Scan for the cell matching the given text and deliver its [x, y] coordinate at center. 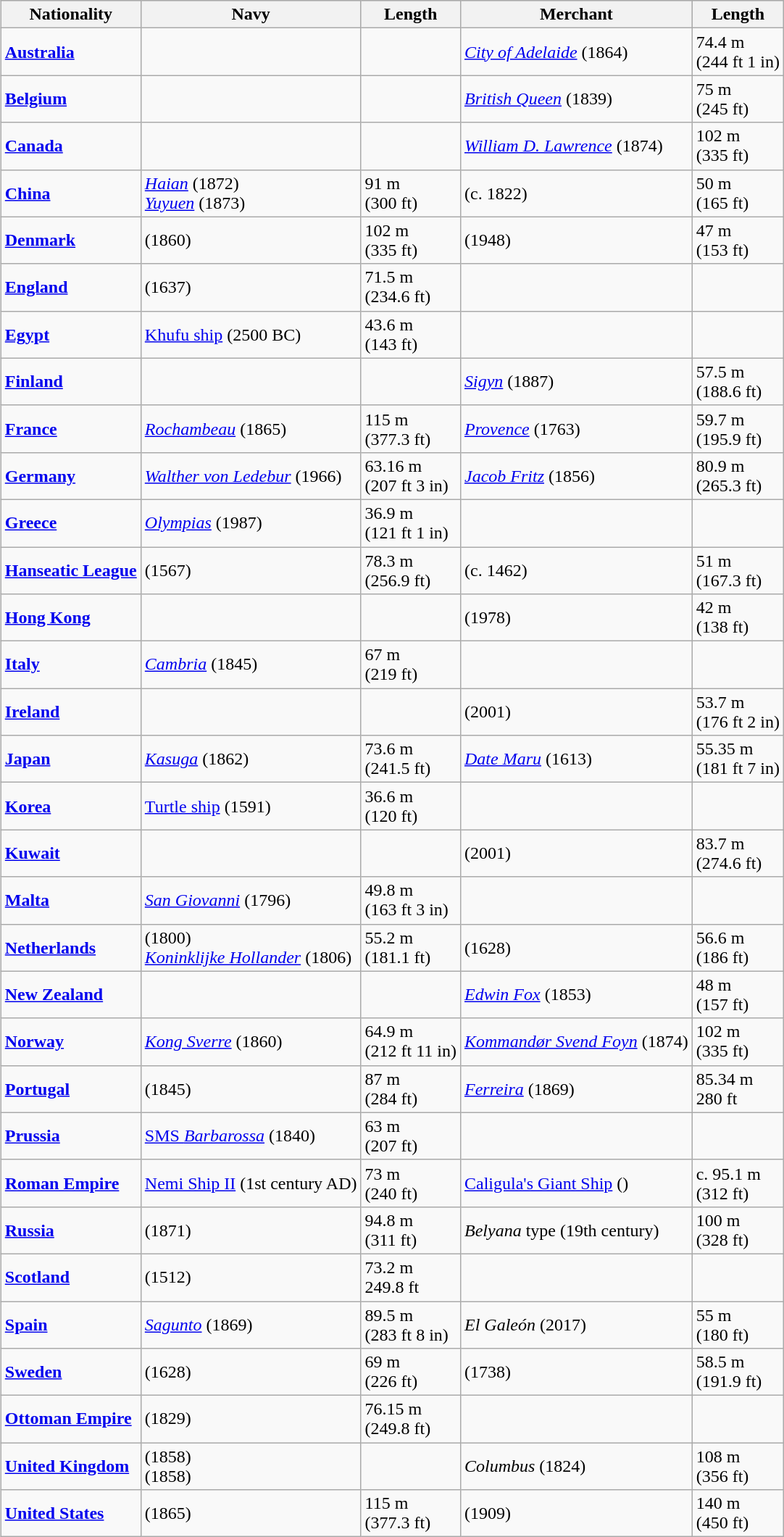
(c. 1822) [576, 193]
36.9 m(121 ft 1 in) [410, 523]
Belyana type (19th century) [576, 1230]
Kong Sverre (1860) [251, 1042]
Ottoman Empire [71, 1419]
73 m(240 ft) [410, 1183]
47 m(153 ft) [738, 241]
(1948) [576, 241]
(1865) [251, 1513]
51 m(167.3 ft) [738, 570]
Denmark [71, 241]
Malta [71, 900]
Greece [71, 523]
(1860) [251, 241]
Haian (1872) Yuyuen (1873) [251, 193]
Cambria (1845) [251, 665]
Caligula's Giant Ship () [576, 1183]
Rochambeau (1865) [251, 429]
Kuwait [71, 854]
(1567) [251, 570]
69 m(226 ft) [410, 1373]
Netherlands [71, 948]
(1871) [251, 1230]
Jacob Fritz (1856) [576, 475]
Sigyn (1887) [576, 381]
100 m(328 ft) [738, 1230]
48 m(157 ft) [738, 994]
85.34 m280 ft [738, 1088]
(1829) [251, 1419]
Turtle ship (1591) [251, 806]
Egypt [71, 335]
75 m(245 ft) [738, 99]
36.6 m(120 ft) [410, 806]
Sweden [71, 1373]
Roman Empire [71, 1183]
(1738) [576, 1373]
87 m(284 ft) [410, 1088]
73.2 m249.8 ft [410, 1277]
Sagunto (1869) [251, 1325]
France [71, 429]
Columbus (1824) [576, 1467]
New Zealand [71, 994]
Ireland [71, 712]
Norway [71, 1042]
Korea [71, 806]
71.5 m(234.6 ft) [410, 287]
Hanseatic League [71, 570]
(1909) [576, 1513]
Nemi Ship II (1st century AD) [251, 1183]
63 m(207 ft) [410, 1136]
76.15 m(249.8 ft) [410, 1419]
55.35 m(181 ft 7 in) [738, 759]
74.4 m(244 ft 1 in) [738, 52]
67 m(219 ft) [410, 665]
73.6 m(241.5 ft) [410, 759]
Portugal [71, 1088]
(1858) (1858) [251, 1467]
Spain [71, 1325]
Japan [71, 759]
Nationality [71, 14]
Date Maru (1613) [576, 759]
55 m(180 ft) [738, 1325]
Germany [71, 475]
(1845) [251, 1088]
140 m(450 ft) [738, 1513]
Kommandør Svend Foyn (1874) [576, 1042]
Navy [251, 14]
49.8 m(163 ft 3 in) [410, 900]
Belgium [71, 99]
England [71, 287]
42 m(138 ft) [738, 617]
(1512) [251, 1277]
Khufu ship (2500 BC) [251, 335]
80.9 m(265.3 ft) [738, 475]
Merchant [576, 14]
Prussia [71, 1136]
59.7 m(195.9 ft) [738, 429]
Provence (1763) [576, 429]
Australia [71, 52]
63.16 m(207 ft 3 in) [410, 475]
53.7 m(176 ft 2 in) [738, 712]
Italy [71, 665]
San Giovanni (1796) [251, 900]
(1800) Koninklijke Hollander (1806) [251, 948]
91 m(300 ft) [410, 193]
William D. Lawrence (1874) [576, 146]
Edwin Fox (1853) [576, 994]
City of Adelaide (1864) [576, 52]
United States [71, 1513]
78.3 m(256.9 ft) [410, 570]
89.5 m(283 ft 8 in) [410, 1325]
Russia [71, 1230]
83.7 m(274.6 ft) [738, 854]
China [71, 193]
Ferreira (1869) [576, 1088]
43.6 m(143 ft) [410, 335]
Canada [71, 146]
64.9 m(212 ft 11 in) [410, 1042]
British Queen (1839) [576, 99]
56.6 m(186 ft) [738, 948]
94.8 m(311 ft) [410, 1230]
108 m(356 ft) [738, 1467]
55.2 m(181.1 ft) [410, 948]
(1637) [251, 287]
58.5 m(191.9 ft) [738, 1373]
Olympias (1987) [251, 523]
Finland [71, 381]
(1978) [576, 617]
El Galeón (2017) [576, 1325]
Kasuga (1862) [251, 759]
Scotland [71, 1277]
c. 95.1 m(312 ft) [738, 1183]
SMS Barbarossa (1840) [251, 1136]
Hong Kong [71, 617]
United Kingdom [71, 1467]
57.5 m(188.6 ft) [738, 381]
50 m(165 ft) [738, 193]
Walther von Ledebur (1966) [251, 475]
(c. 1462) [576, 570]
